Identify which cell holds the provided text, then report its (X, Y) central coordinate. 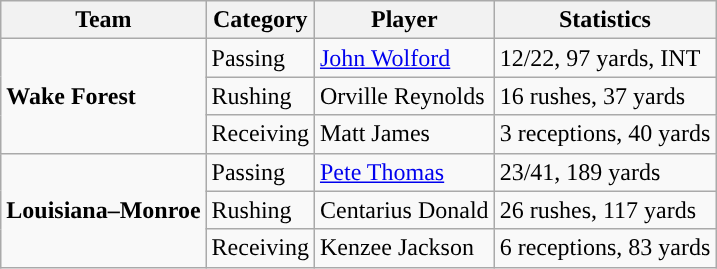
23/41, 189 yards (605, 172)
Category (260, 20)
Team (104, 20)
Player (404, 20)
3 receptions, 40 yards (605, 134)
12/22, 97 yards, INT (605, 58)
John Wolford (404, 58)
26 rushes, 117 yards (605, 210)
6 receptions, 83 yards (605, 248)
Pete Thomas (404, 172)
Matt James (404, 134)
Statistics (605, 20)
Wake Forest (104, 96)
Orville Reynolds (404, 96)
Centarius Donald (404, 210)
Kenzee Jackson (404, 248)
Louisiana–Monroe (104, 210)
16 rushes, 37 yards (605, 96)
